Locate the cell with the specified text and output its (x, y) center coordinate. 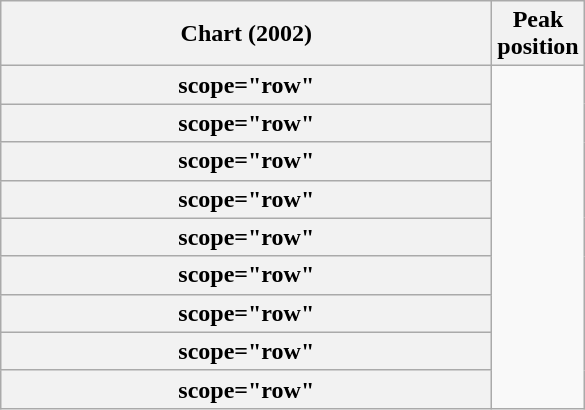
Chart (2002) (246, 34)
Peakposition (538, 34)
